Capture the cell that displays the provided text and extract its [x, y] central coordinate. 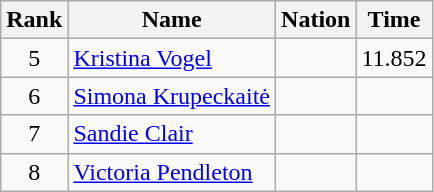
Sandie Clair [172, 134]
6 [34, 96]
Time [394, 20]
5 [34, 58]
7 [34, 134]
Nation [316, 20]
Kristina Vogel [172, 58]
11.852 [394, 58]
Name [172, 20]
8 [34, 172]
Rank [34, 20]
Simona Krupeckaitė [172, 96]
Victoria Pendleton [172, 172]
